Extract the (x, y) coordinate from the center of the cell holding the provided text.  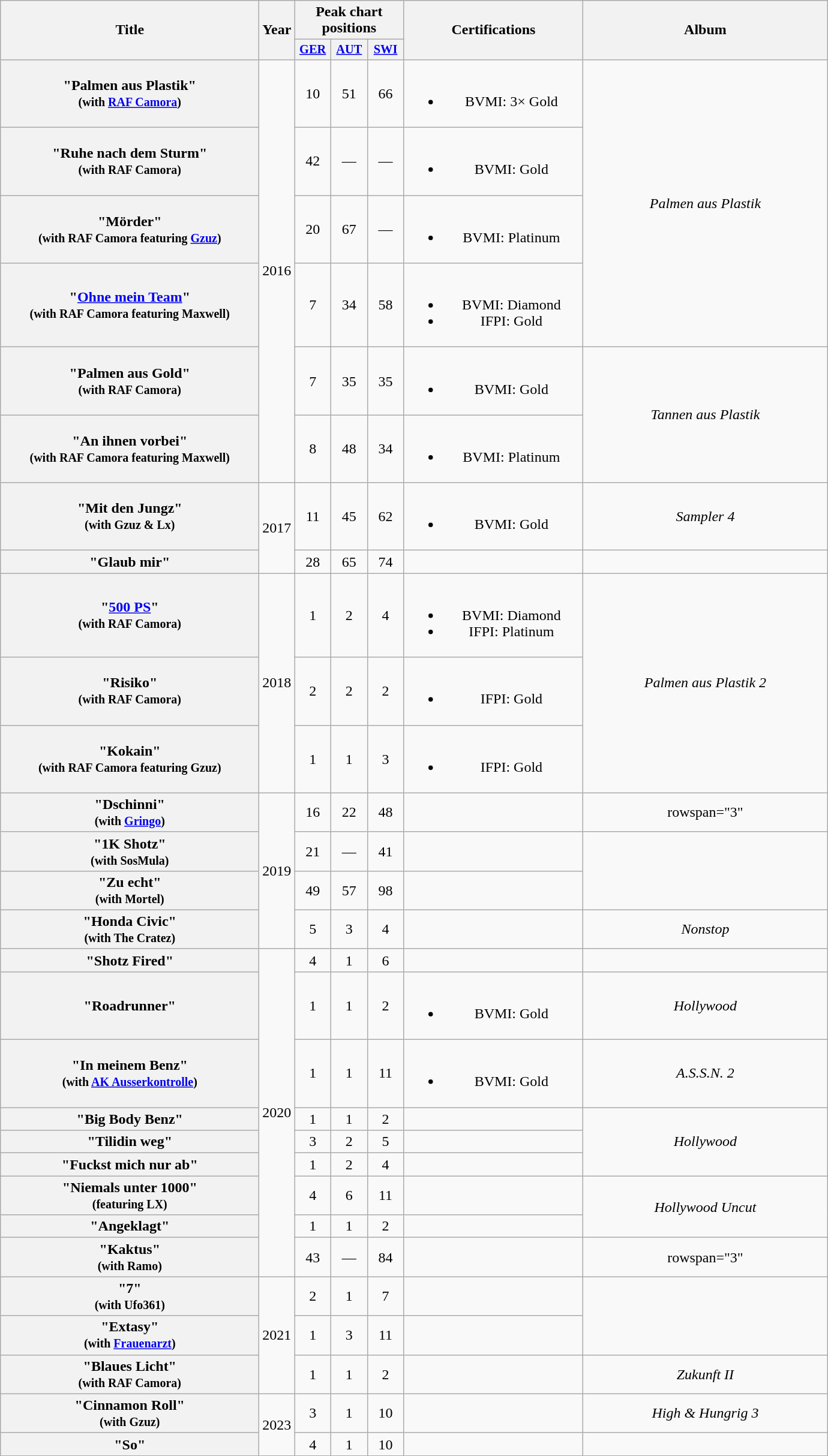
High & Hungrig 3 (706, 1413)
Hollywood Uncut (706, 1207)
"Shotz Fired" (130, 960)
"Kokain"(with RAF Camora featuring Gzuz) (130, 759)
"Mit den Jungz"(with Gzuz & Lx) (130, 517)
A.S.S.N. 2 (706, 1073)
"Tilidin weg" (130, 1142)
"Honda Civic"(with The Cratez) (130, 929)
Palmen aus Plastik (706, 203)
2018 (277, 683)
49 (313, 890)
"Ruhe nach dem Sturm"(with RAF Camora) (130, 162)
65 (349, 562)
28 (313, 562)
"An ihnen vorbei"(with RAF Camora featuring Maxwell) (130, 449)
67 (349, 229)
98 (385, 890)
"Blaues Licht"(with RAF Camora) (130, 1374)
"Kaktus"(with Ramo) (130, 1257)
2017 (277, 528)
"500 PS"(with RAF Camora) (130, 615)
"Roadrunner" (130, 1005)
21 (313, 852)
20 (313, 229)
"Ohne mein Team"(with RAF Camora featuring Maxwell) (130, 305)
AUT (349, 50)
BVMI: DiamondIFPI: Platinum (493, 615)
"In meinem Benz"(with AK Ausserkontrolle) (130, 1073)
43 (313, 1257)
45 (349, 517)
57 (349, 890)
"Palmen aus Plastik"(with RAF Camora) (130, 94)
"Palmen aus Gold"(with RAF Camora) (130, 381)
Title (130, 30)
2019 (277, 871)
"Zu echt"(with Mortel) (130, 890)
"Cinnamon Roll"(with Gzuz) (130, 1413)
Certifications (493, 30)
58 (385, 305)
16 (313, 812)
22 (349, 812)
"1K Shotz"(with SosMula) (130, 852)
GER (313, 50)
62 (385, 517)
"Risiko"(with RAF Camora) (130, 691)
"Glaub mir" (130, 562)
Peak chart positions (349, 20)
2021 (277, 1335)
41 (385, 852)
Album (706, 30)
"Dschinni"(with Gringo) (130, 812)
"Big Body Benz" (130, 1119)
74 (385, 562)
51 (349, 94)
"Niemals unter 1000"(featuring LX) (130, 1196)
"Angeklagt" (130, 1226)
"Extasy"(with Frauenarzt) (130, 1335)
"So" (130, 1444)
Tannen aus Plastik (706, 415)
8 (313, 449)
Zukunft II (706, 1374)
Nonstop (706, 929)
2023 (277, 1425)
SWI (385, 50)
Palmen aus Plastik 2 (706, 683)
Sampler 4 (706, 517)
Year (277, 30)
84 (385, 1257)
2016 (277, 271)
"Mörder"(with RAF Camora featuring Gzuz) (130, 229)
66 (385, 94)
2020 (277, 1113)
"Fuckst mich nur ab" (130, 1165)
BVMI: DiamondIFPI: Gold (493, 305)
"7"(with Ufo361) (130, 1296)
BVMI: 3× Gold (493, 94)
42 (313, 162)
